Extract the [x, y] coordinate from the center of the cell holding the provided text.  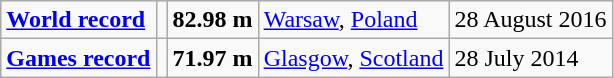
28 July 2014 [530, 58]
82.98 m [212, 20]
28 August 2016 [530, 20]
Glasgow, Scotland [354, 58]
Games record [78, 58]
Warsaw, Poland [354, 20]
World record [78, 20]
71.97 m [212, 58]
